Identify which cell holds the provided text, then report its [X, Y] central coordinate. 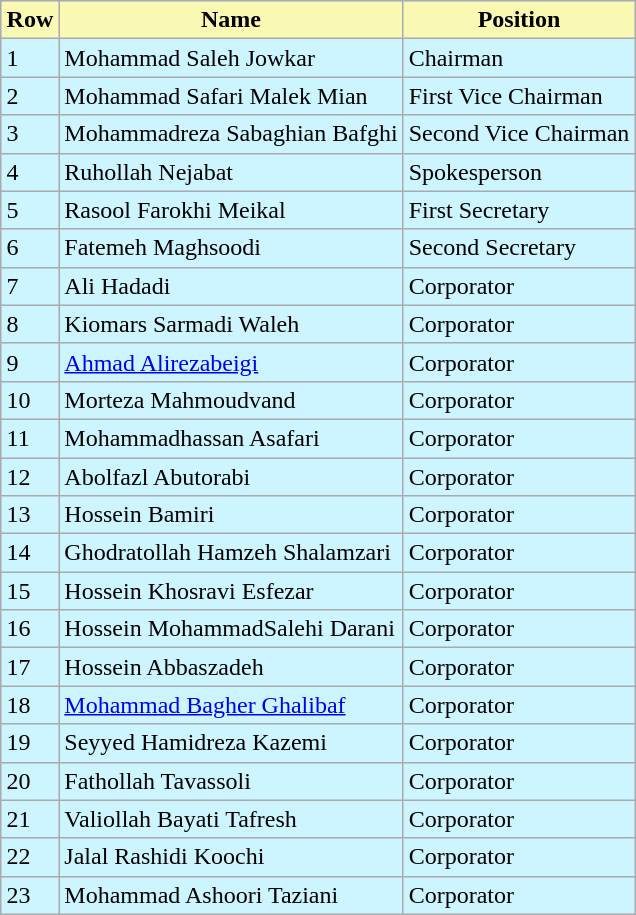
Chairman [519, 58]
Rasool Farokhi Meikal [231, 210]
3 [30, 134]
2 [30, 96]
5 [30, 210]
6 [30, 248]
20 [30, 781]
15 [30, 591]
First Vice Chairman [519, 96]
Hossein Khosravi Esfezar [231, 591]
23 [30, 895]
Ruhollah Nejabat [231, 172]
1 [30, 58]
Hossein Bamiri [231, 515]
Ali Hadadi [231, 286]
14 [30, 553]
16 [30, 629]
4 [30, 172]
Mohammad Safari Malek Mian [231, 96]
21 [30, 819]
Ghodratollah Hamzeh Shalamzari [231, 553]
Kiomars Sarmadi Waleh [231, 324]
Mohammad Ashoori Taziani [231, 895]
Spokesperson [519, 172]
9 [30, 362]
22 [30, 857]
Morteza Mahmoudvand [231, 400]
Valiollah Bayati Tafresh [231, 819]
Jalal Rashidi Koochi [231, 857]
Row [30, 20]
8 [30, 324]
Second Secretary [519, 248]
First Secretary [519, 210]
13 [30, 515]
10 [30, 400]
Mohammad Saleh Jowkar [231, 58]
Seyyed Hamidreza Kazemi [231, 743]
Second Vice Chairman [519, 134]
12 [30, 477]
Mohammad Bagher Ghalibaf [231, 705]
Ahmad Alirezabeigi [231, 362]
Position [519, 20]
7 [30, 286]
Name [231, 20]
18 [30, 705]
Abolfazl Abutorabi [231, 477]
11 [30, 438]
Fatemeh Maghsoodi [231, 248]
Hossein Abbaszadeh [231, 667]
Hossein MohammadSalehi Darani [231, 629]
17 [30, 667]
Mohammadreza Sabaghian Bafghi [231, 134]
Mohammadhassan Asafari [231, 438]
19 [30, 743]
Fathollah Tavassoli [231, 781]
